Output the [x, y] coordinate of the center of the cell containing the given text.  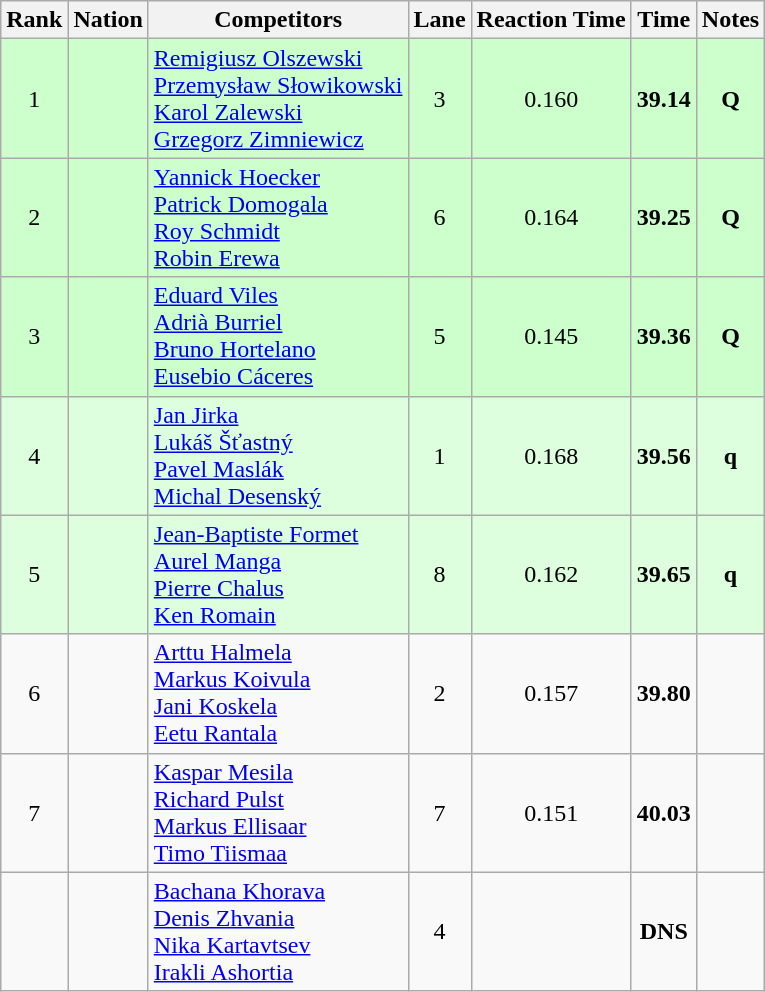
39.65 [664, 574]
Notes [730, 20]
Yannick HoeckerPatrick DomogalaRoy SchmidtRobin Erewa [278, 218]
Arttu HalmelaMarkus KoivulaJani KoskelaEetu Rantala [278, 694]
DNS [664, 932]
39.14 [664, 98]
Eduard VilesAdrià BurrielBruno HortelanoEusebio Cáceres [278, 336]
39.56 [664, 456]
0.168 [551, 456]
39.36 [664, 336]
Competitors [278, 20]
0.160 [551, 98]
Jean-Baptiste FormetAurel MangaPierre ChalusKen Romain [278, 574]
0.157 [551, 694]
0.164 [551, 218]
0.151 [551, 812]
Kaspar MesilaRichard PulstMarkus EllisaarTimo Tiismaa [278, 812]
39.80 [664, 694]
Time [664, 20]
0.145 [551, 336]
8 [440, 574]
39.25 [664, 218]
Lane [440, 20]
40.03 [664, 812]
Rank [34, 20]
Reaction Time [551, 20]
Bachana KhoravaDenis ZhvaniaNika KartavtsevIrakli Ashortia [278, 932]
Nation [108, 20]
Remigiusz OlszewskiPrzemysław SłowikowskiKarol ZalewskiGrzegorz Zimniewicz [278, 98]
Jan JirkaLukáš ŠťastnýPavel MaslákMichal Desenský [278, 456]
0.162 [551, 574]
